Provide the [x, y] coordinate of the cell's center where the given text is located.  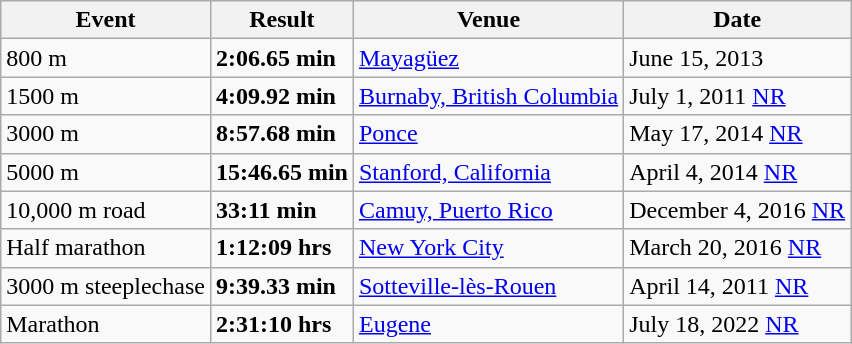
3000 m [106, 134]
Result [282, 20]
Mayagüez [488, 58]
June 15, 2013 [738, 58]
Sotteville-lès-Rouen [488, 286]
April 14, 2011 NR [738, 286]
2:06.65 min [282, 58]
5000 m [106, 172]
1500 m [106, 96]
Burnaby, British Columbia [488, 96]
July 18, 2022 NR [738, 324]
Venue [488, 20]
1:12:09 hrs [282, 248]
Ponce [488, 134]
Marathon [106, 324]
July 1, 2011 NR [738, 96]
800 m [106, 58]
New York City [488, 248]
Camuy, Puerto Rico [488, 210]
March 20, 2016 NR [738, 248]
April 4, 2014 NR [738, 172]
Half marathon [106, 248]
33:11 min [282, 210]
15:46.65 min [282, 172]
2:31:10 hrs [282, 324]
Event [106, 20]
Eugene [488, 324]
4:09.92 min [282, 96]
Stanford, California [488, 172]
9:39.33 min [282, 286]
10,000 m road [106, 210]
3000 m steeplechase [106, 286]
Date [738, 20]
May 17, 2014 NR [738, 134]
8:57.68 min [282, 134]
December 4, 2016 NR [738, 210]
